Find where the given text appears and provide that cell's center as (X, Y) coordinate. 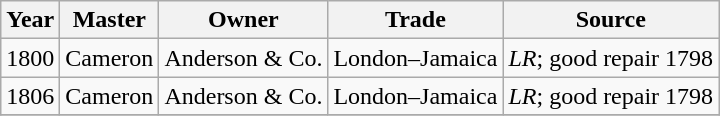
Owner (244, 20)
Source (611, 20)
Year (30, 20)
1806 (30, 96)
1800 (30, 58)
Trade (416, 20)
Master (110, 20)
